Determine the (X, Y) coordinate at the center of the cell enclosing the given text.  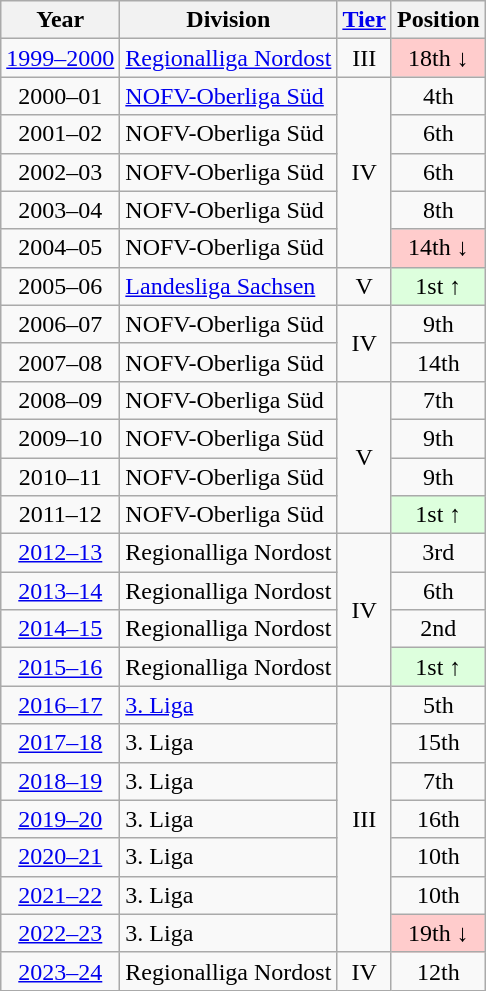
14th ↓ (438, 248)
2002–03 (60, 172)
8th (438, 210)
12th (438, 971)
2001–02 (60, 134)
2016–17 (60, 705)
16th (438, 819)
2017–18 (60, 743)
2011–12 (60, 515)
2023–24 (60, 971)
2000–01 (60, 96)
Position (438, 20)
2009–10 (60, 438)
18th ↓ (438, 58)
Year (60, 20)
5th (438, 705)
2021–22 (60, 895)
3rd (438, 553)
2018–19 (60, 781)
2005–06 (60, 286)
14th (438, 362)
2014–15 (60, 629)
2010–11 (60, 477)
2nd (438, 629)
2008–09 (60, 400)
15th (438, 743)
2012–13 (60, 553)
2004–05 (60, 248)
2007–08 (60, 362)
2019–20 (60, 819)
2013–14 (60, 591)
2006–07 (60, 324)
19th ↓ (438, 933)
Division (228, 20)
2022–23 (60, 933)
2015–16 (60, 667)
1999–2000 (60, 58)
Tier (364, 20)
Landesliga Sachsen (228, 286)
2020–21 (60, 857)
2003–04 (60, 210)
4th (438, 96)
